Provide the (X, Y) coordinate of the cell's center where the given text is located.  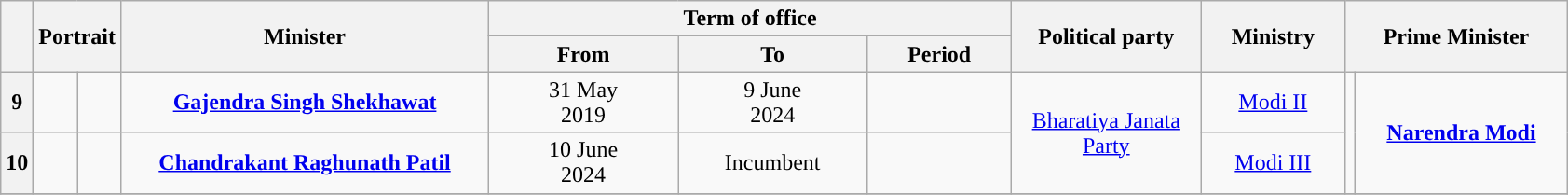
Narendra Modi (1461, 132)
Minister (304, 36)
Portrait (77, 36)
31 May2019 (583, 103)
Political party (1107, 36)
Incumbent (773, 162)
To (773, 54)
9 (17, 103)
Modi II (1273, 103)
10 June2024 (583, 162)
Gajendra Singh Shekhawat (304, 103)
10 (17, 162)
From (583, 54)
Prime Minister (1456, 36)
Term of office (751, 19)
Modi III (1273, 162)
Ministry (1273, 36)
9 June2024 (773, 103)
Chandrakant Raghunath Patil (304, 162)
Period (939, 54)
Bharatiya Janata Party (1107, 132)
